From the cell containing the given text, extract its center point as (X, Y) coordinate. 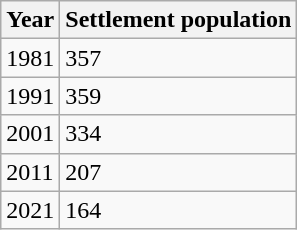
359 (178, 96)
Year (30, 20)
207 (178, 172)
Settlement population (178, 20)
1981 (30, 58)
334 (178, 134)
2001 (30, 134)
1991 (30, 96)
2021 (30, 210)
357 (178, 58)
164 (178, 210)
2011 (30, 172)
